Identify which cell holds the provided text, then report its [X, Y] central coordinate. 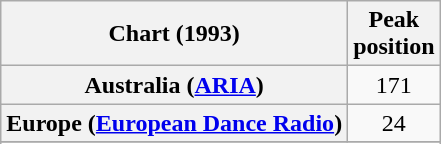
Peakposition [394, 34]
171 [394, 85]
Chart (1993) [174, 34]
Europe (European Dance Radio) [174, 123]
Australia (ARIA) [174, 85]
24 [394, 123]
